Find where the given text appears and provide that cell's center as [x, y] coordinate. 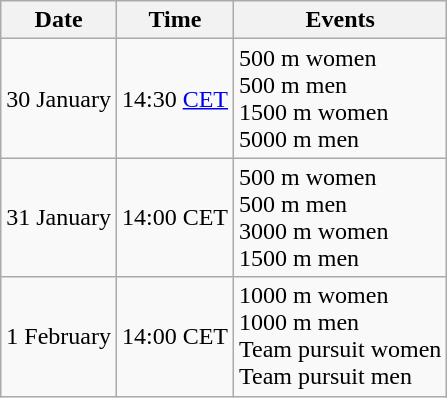
500 m women500 m men1500 m women5000 m men [340, 98]
1 February [59, 336]
Date [59, 20]
500 m women500 m men3000 m women1500 m men [340, 218]
30 January [59, 98]
1000 m women1000 m menTeam pursuit womenTeam pursuit men [340, 336]
31 January [59, 218]
Time [174, 20]
Events [340, 20]
14:30 CET [174, 98]
